Provide the (X, Y) coordinate of the cell's center where the given text is located.  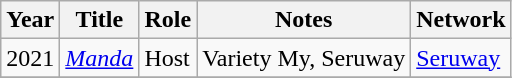
Year (30, 20)
Seruway (461, 58)
Role (168, 20)
Notes (304, 20)
Manda (100, 58)
Title (100, 20)
Host (168, 58)
Network (461, 20)
Variety My, Seruway (304, 58)
2021 (30, 58)
